For the text-containing cell, return its midpoint in [x, y] coordinate format. 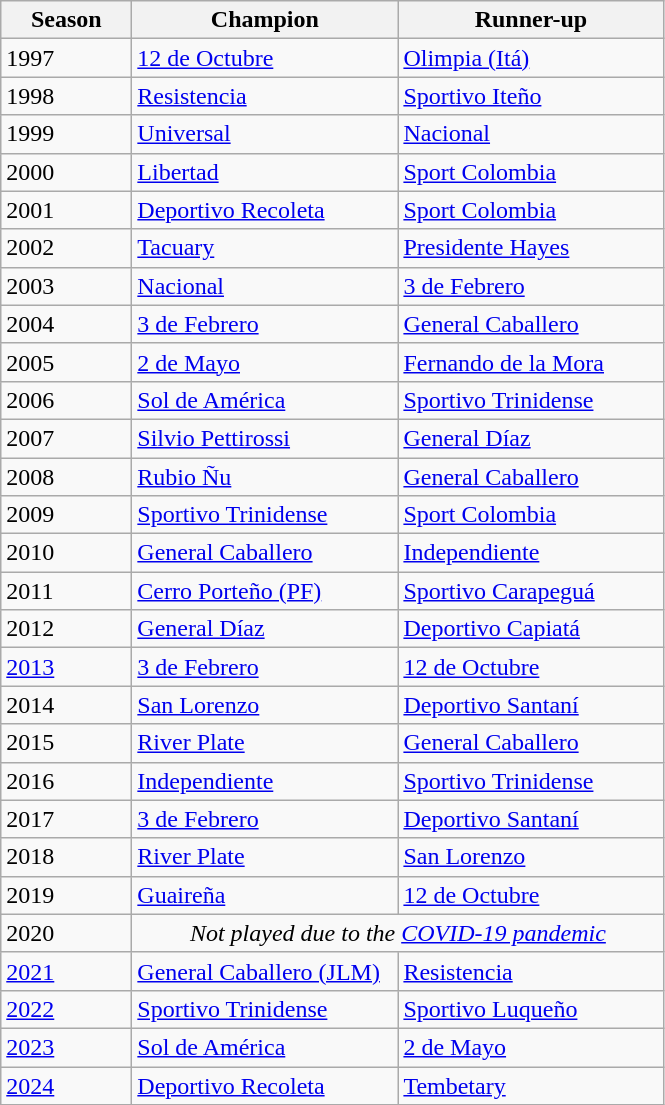
2018 [66, 857]
Champion [265, 20]
2001 [66, 210]
2013 [66, 667]
Sportivo Luqueño [531, 1009]
Olimpia (Itá) [531, 58]
2008 [66, 477]
2012 [66, 629]
Guaireña [265, 895]
2007 [66, 438]
General Caballero (JLM) [265, 971]
2005 [66, 362]
Presidente Hayes [531, 248]
Tacuary [265, 248]
2023 [66, 1047]
Season [66, 20]
Not played due to the COVID-19 pandemic [398, 933]
1998 [66, 96]
2015 [66, 743]
1999 [66, 134]
2022 [66, 1009]
2011 [66, 591]
2021 [66, 971]
2009 [66, 515]
Rubio Ñu [265, 477]
2004 [66, 324]
2017 [66, 819]
Runner-up [531, 20]
Cerro Porteño (PF) [265, 591]
2002 [66, 248]
2020 [66, 933]
2003 [66, 286]
2019 [66, 895]
Libertad [265, 172]
Silvio Pettirossi [265, 438]
Universal [265, 134]
Deportivo Capiatá [531, 629]
Sportivo Carapeguá [531, 591]
2016 [66, 781]
Fernando de la Mora [531, 362]
2006 [66, 400]
2010 [66, 553]
Sportivo Iteño [531, 96]
2024 [66, 1085]
2014 [66, 705]
2000 [66, 172]
Tembetary [531, 1085]
1997 [66, 58]
